Determine the [X, Y] coordinate at the center of the cell enclosing the given text.  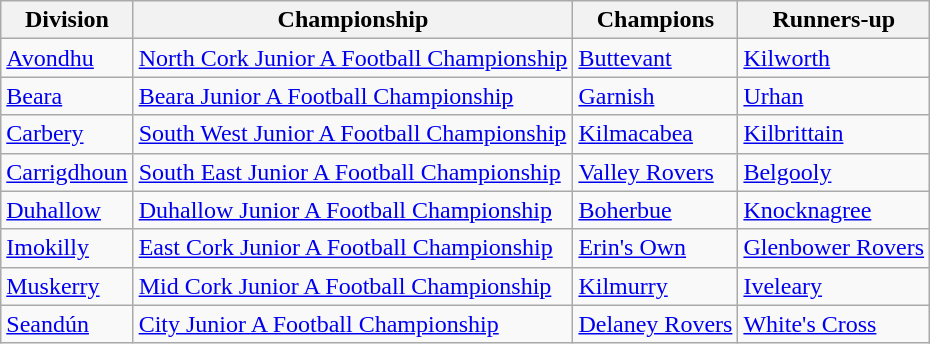
South West Junior A Football Championship [353, 134]
Glenbower Rovers [834, 248]
Carrigdhoun [67, 172]
Mid Cork Junior A Football Championship [353, 286]
Duhallow [67, 210]
Valley Rovers [656, 172]
Championship [353, 20]
Knocknagree [834, 210]
Duhallow Junior A Football Championship [353, 210]
East Cork Junior A Football Championship [353, 248]
South East Junior A Football Championship [353, 172]
Muskerry [67, 286]
Champions [656, 20]
Buttevant [656, 58]
Seandún [67, 324]
Delaney Rovers [656, 324]
Kilmurry [656, 286]
City Junior A Football Championship [353, 324]
Iveleary [834, 286]
Runners-up [834, 20]
North Cork Junior A Football Championship [353, 58]
Avondhu [67, 58]
Boherbue [656, 210]
Imokilly [67, 248]
Beara [67, 96]
Garnish [656, 96]
Urhan [834, 96]
Carbery [67, 134]
White's Cross [834, 324]
Beara Junior A Football Championship [353, 96]
Kilbrittain [834, 134]
Kilmacabea [656, 134]
Belgooly [834, 172]
Division [67, 20]
Erin's Own [656, 248]
Kilworth [834, 58]
